Capture the cell that displays the provided text and extract its [X, Y] central coordinate. 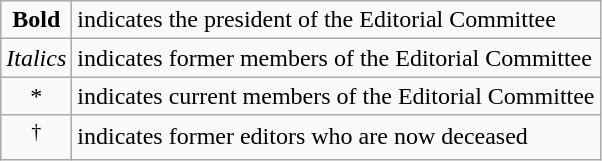
indicates the president of the Editorial Committee [336, 20]
indicates current members of the Editorial Committee [336, 96]
Bold [36, 20]
indicates former editors who are now deceased [336, 138]
Italics [36, 58]
† [36, 138]
* [36, 96]
indicates former members of the Editorial Committee [336, 58]
